Output the [x, y] coordinate of the center of the cell containing the given text.  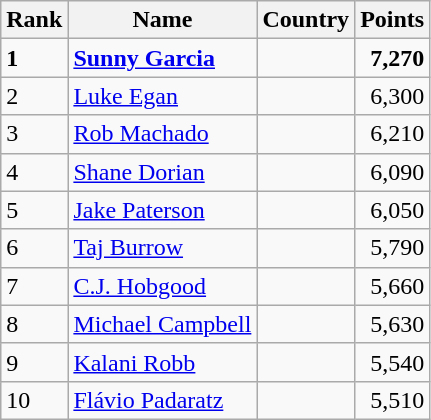
4 [34, 172]
1 [34, 58]
3 [34, 134]
5,510 [392, 400]
Luke Egan [162, 96]
Jake Paterson [162, 210]
Flávio Padaratz [162, 400]
6 [34, 248]
7,270 [392, 58]
Taj Burrow [162, 248]
7 [34, 286]
5 [34, 210]
Rank [34, 20]
C.J. Hobgood [162, 286]
Points [392, 20]
5,540 [392, 362]
Michael Campbell [162, 324]
6,210 [392, 134]
6,050 [392, 210]
5,630 [392, 324]
Rob Machado [162, 134]
5,790 [392, 248]
5,660 [392, 286]
Sunny Garcia [162, 58]
Shane Dorian [162, 172]
2 [34, 96]
6,300 [392, 96]
10 [34, 400]
6,090 [392, 172]
9 [34, 362]
Kalani Robb [162, 362]
Name [162, 20]
Country [306, 20]
8 [34, 324]
